Capture the cell that displays the provided text and extract its [x, y] central coordinate. 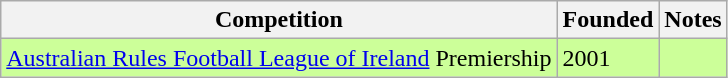
Notes [693, 20]
Founded [608, 20]
2001 [608, 58]
Competition [279, 20]
Australian Rules Football League of Ireland Premiership [279, 58]
